Find where the given text appears and provide that cell's center as (x, y) coordinate. 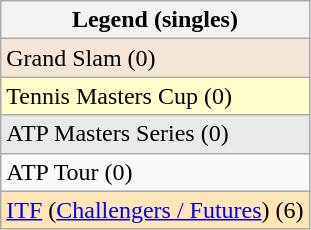
ATP Tour (0) (155, 172)
ITF (Challengers / Futures) (6) (155, 210)
Legend (singles) (155, 20)
Grand Slam (0) (155, 58)
ATP Masters Series (0) (155, 134)
Tennis Masters Cup (0) (155, 96)
